Pinpoint the cell where the given text exists, returning its (x, y) midpoint coordinate. 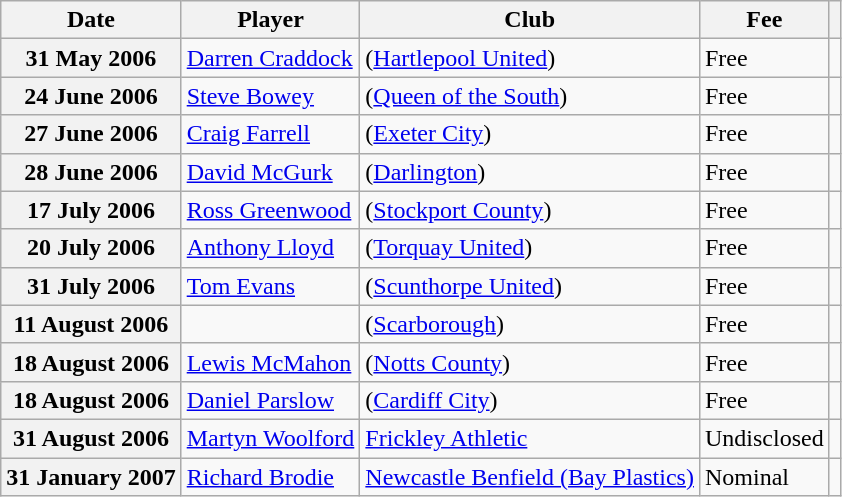
(Cardiff City) (530, 400)
11 August 2006 (91, 324)
(Stockport County) (530, 210)
Fee (764, 20)
Date (91, 20)
Darren Craddock (270, 58)
Anthony Lloyd (270, 248)
(Hartlepool United) (530, 58)
Undisclosed (764, 438)
31 July 2006 (91, 286)
28 June 2006 (91, 172)
31 January 2007 (91, 477)
Player (270, 20)
31 August 2006 (91, 438)
(Darlington) (530, 172)
Tom Evans (270, 286)
Nominal (764, 477)
(Scunthorpe United) (530, 286)
(Notts County) (530, 362)
(Queen of the South) (530, 96)
Craig Farrell (270, 134)
Frickley Athletic (530, 438)
(Scarborough) (530, 324)
Lewis McMahon (270, 362)
Steve Bowey (270, 96)
20 July 2006 (91, 248)
Club (530, 20)
31 May 2006 (91, 58)
Martyn Woolford (270, 438)
17 July 2006 (91, 210)
(Torquay United) (530, 248)
Daniel Parslow (270, 400)
Newcastle Benfield (Bay Plastics) (530, 477)
Richard Brodie (270, 477)
24 June 2006 (91, 96)
Ross Greenwood (270, 210)
David McGurk (270, 172)
27 June 2006 (91, 134)
(Exeter City) (530, 134)
